Locate the cell with the specified text and output its (X, Y) center coordinate. 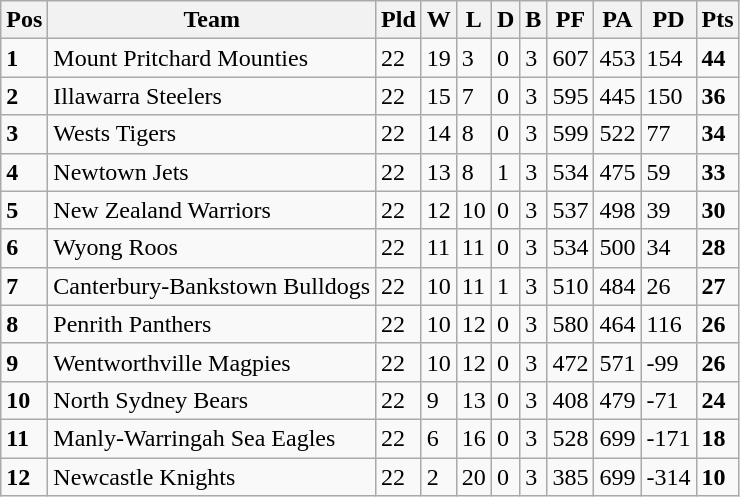
-71 (668, 400)
-171 (668, 438)
571 (618, 362)
475 (618, 172)
B (534, 20)
580 (570, 324)
453 (618, 58)
44 (718, 58)
18 (718, 438)
464 (618, 324)
595 (570, 96)
24 (718, 400)
27 (718, 286)
28 (718, 248)
W (438, 20)
498 (618, 210)
New Zealand Warriors (212, 210)
14 (438, 134)
-99 (668, 362)
Pld (399, 20)
Team (212, 20)
154 (668, 58)
116 (668, 324)
500 (618, 248)
484 (618, 286)
L (474, 20)
Wentworthville Magpies (212, 362)
Canterbury-Bankstown Bulldogs (212, 286)
Pos (24, 20)
36 (718, 96)
PF (570, 20)
19 (438, 58)
59 (668, 172)
Mount Pritchard Mounties (212, 58)
510 (570, 286)
16 (474, 438)
150 (668, 96)
39 (668, 210)
Newcastle Knights (212, 477)
479 (618, 400)
445 (618, 96)
20 (474, 477)
472 (570, 362)
408 (570, 400)
528 (570, 438)
607 (570, 58)
North Sydney Bears (212, 400)
33 (718, 172)
4 (24, 172)
Illawarra Steelers (212, 96)
522 (618, 134)
Wyong Roos (212, 248)
Wests Tigers (212, 134)
D (505, 20)
599 (570, 134)
Manly-Warringah Sea Eagles (212, 438)
Newtown Jets (212, 172)
77 (668, 134)
385 (570, 477)
30 (718, 210)
537 (570, 210)
PD (668, 20)
15 (438, 96)
PA (618, 20)
5 (24, 210)
Penrith Panthers (212, 324)
-314 (668, 477)
Pts (718, 20)
